Identify which cell holds the provided text, then report its [x, y] central coordinate. 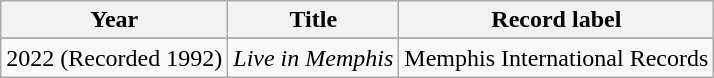
Record label [556, 20]
Year [114, 20]
Title [314, 20]
Live in Memphis [314, 58]
Memphis International Records [556, 58]
2022 (Recorded 1992) [114, 58]
